Find where the given text appears and provide that cell's center as (X, Y) coordinate. 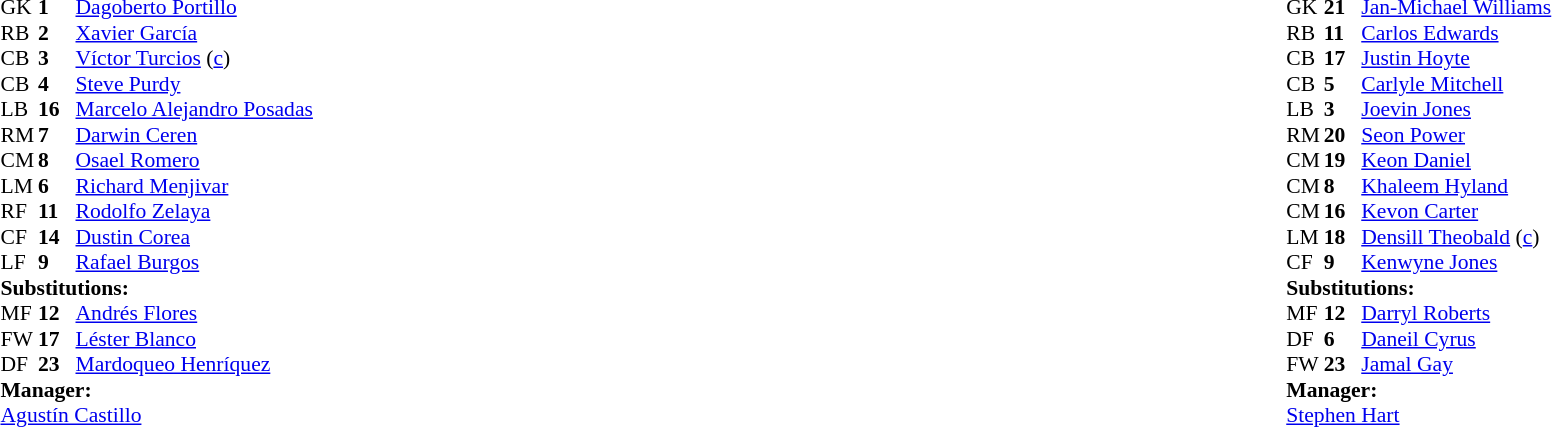
Daneil Cyrus (1456, 339)
18 (1343, 237)
2 (57, 33)
4 (57, 84)
19 (1343, 161)
Xavier García (194, 33)
Khaleem Hyland (1456, 186)
Víctor Turcios (c) (194, 59)
Dustin Corea (194, 237)
Rodolfo Zelaya (194, 211)
Carlos Edwards (1456, 33)
Densill Theobald (c) (1456, 237)
RF (19, 211)
Seon Power (1456, 135)
Keon Daniel (1456, 161)
Darwin Ceren (194, 135)
Andrés Flores (194, 313)
Osael Romero (194, 161)
Mardoqueo Henríquez (194, 365)
14 (57, 237)
Marcelo Alejandro Posadas (194, 109)
LF (19, 263)
Carlyle Mitchell (1456, 84)
Justin Hoyte (1456, 59)
Jamal Gay (1456, 365)
Kenwyne Jones (1456, 263)
Rafael Burgos (194, 263)
Richard Menjivar (194, 186)
Steve Purdy (194, 84)
Léster Blanco (194, 339)
20 (1343, 135)
Joevin Jones (1456, 109)
7 (57, 135)
Kevon Carter (1456, 211)
Darryl Roberts (1456, 313)
5 (1343, 84)
